Return the (x, y) coordinate for the center point of the cell that contains the specified text.  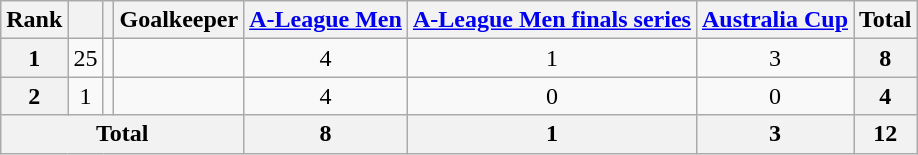
A-League Men finals series (552, 20)
Rank (34, 20)
Australia Cup (774, 20)
2 (34, 96)
Goalkeeper (179, 20)
25 (86, 58)
12 (886, 134)
A-League Men (326, 20)
